Pinpoint the cell where the given text exists, returning its (x, y) midpoint coordinate. 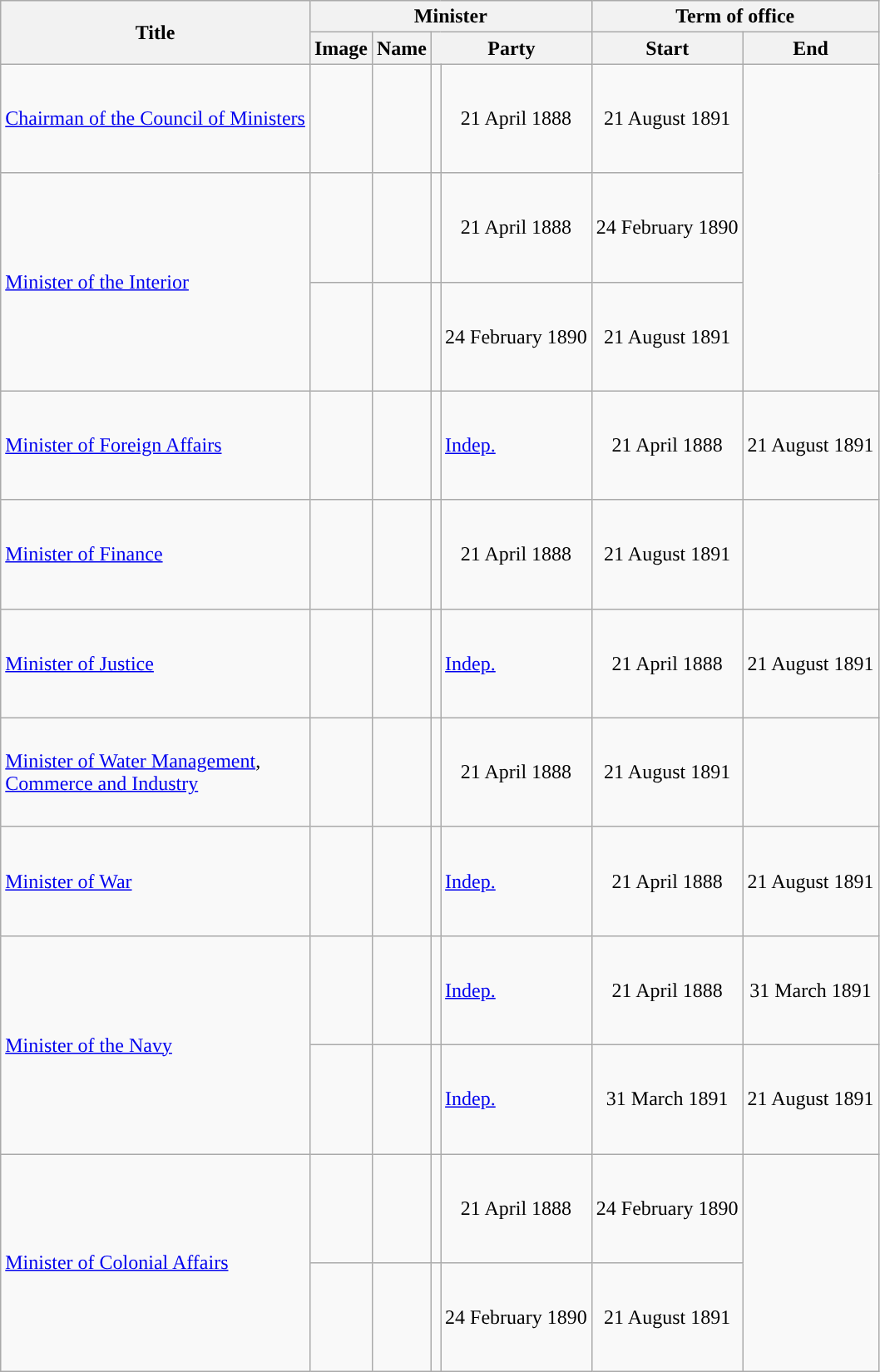
Name (401, 48)
Minister of Justice (156, 664)
Minister of Water Management, Commerce and Industry (156, 772)
Minister of the Interior (156, 282)
Minister of Finance (156, 554)
Minister of Colonial Affairs (156, 1263)
Minister of War (156, 881)
Chairman of the Council of Ministers (156, 118)
Title (156, 32)
Start (667, 48)
Image (341, 48)
Party (512, 48)
Minister (451, 17)
Minister of the Navy (156, 1044)
Term of office (735, 17)
Minister of Foreign Affairs (156, 446)
End (810, 48)
